Return (x, y) of the center of cell containing provided text 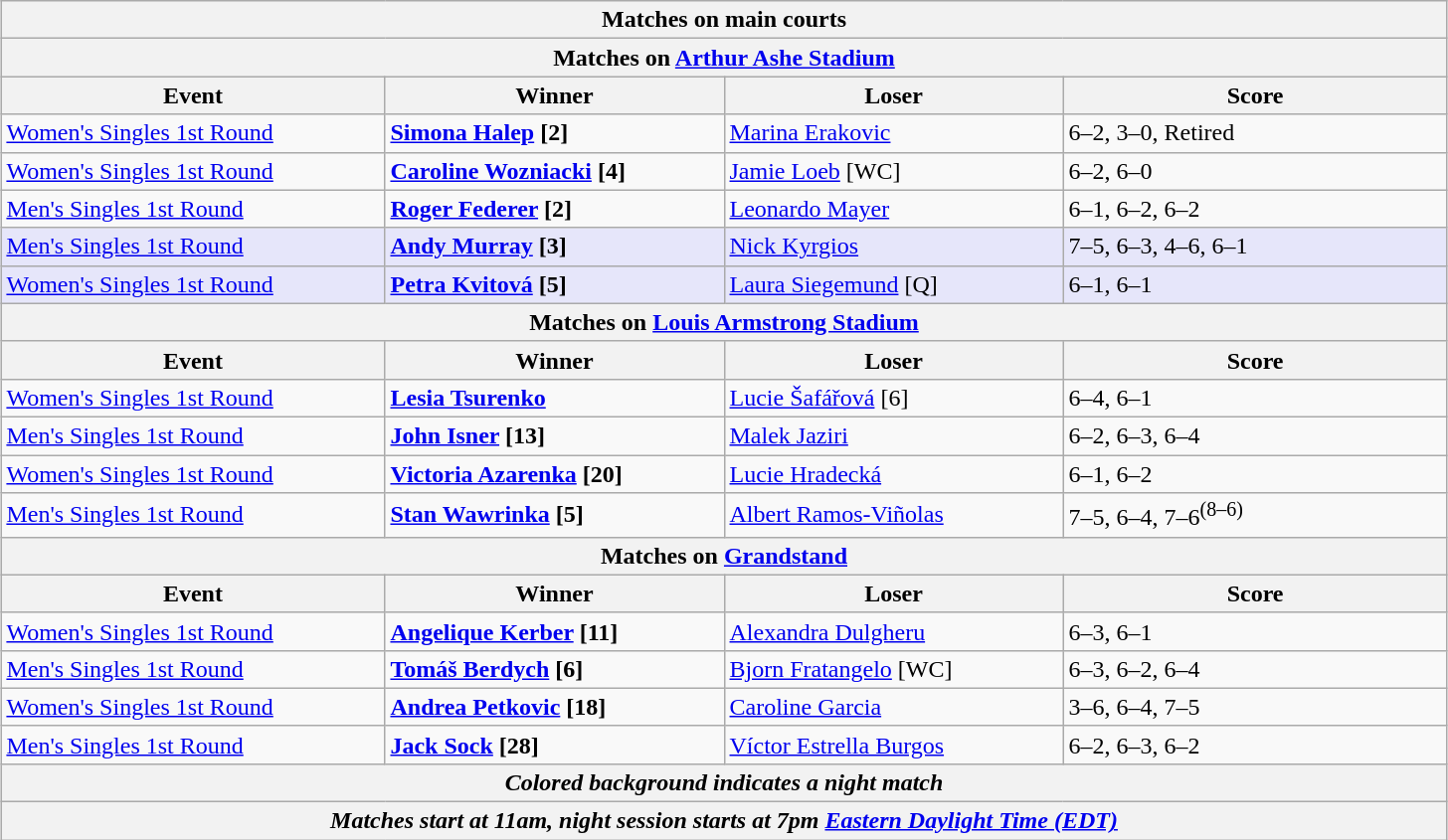
6–1, 6–1 (1255, 284)
Lucie Šafářová [6] (893, 398)
Lucie Hradecká (893, 474)
Jamie Loeb [WC] (893, 171)
Stan Wawrinka [5] (555, 515)
Tomáš Berdych [6] (555, 669)
John Isner [13] (555, 435)
Laura Siegemund [Q] (893, 284)
6–3, 6–2, 6–4 (1255, 669)
Matches start at 11am, night session starts at 7pm Eastern Daylight Time (EDT) (724, 821)
7–5, 6–3, 4–6, 6–1 (1255, 247)
6–1, 6–2, 6–2 (1255, 209)
Matches on main courts (724, 20)
Andrea Petkovic [18] (555, 707)
Victoria Azarenka [20] (555, 474)
Matches on Grandstand (724, 556)
Colored background indicates a night match (724, 782)
Alexandra Dulgheru (893, 631)
Bjorn Fratangelo [WC] (893, 669)
Matches on Louis Armstrong Stadium (724, 322)
6–1, 6–2 (1255, 474)
6–2, 6–3, 6–2 (1255, 745)
Jack Sock [28] (555, 745)
6–2, 6–0 (1255, 171)
Matches on Arthur Ashe Stadium (724, 58)
Caroline Wozniacki [4] (555, 171)
Roger Federer [2] (555, 209)
Marina Erakovic (893, 133)
Angelique Kerber [11] (555, 631)
6–2, 3–0, Retired (1255, 133)
3–6, 6–4, 7–5 (1255, 707)
Simona Halep [2] (555, 133)
Petra Kvitová [5] (555, 284)
6–4, 6–1 (1255, 398)
7–5, 6–4, 7–6(8–6) (1255, 515)
6–2, 6–3, 6–4 (1255, 435)
Nick Kyrgios (893, 247)
Albert Ramos-Viñolas (893, 515)
6–3, 6–1 (1255, 631)
Malek Jaziri (893, 435)
Lesia Tsurenko (555, 398)
Andy Murray [3] (555, 247)
Caroline Garcia (893, 707)
Leonardo Mayer (893, 209)
Víctor Estrella Burgos (893, 745)
